Extract the (x, y) coordinate from the center of the cell holding the provided text.  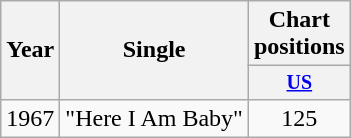
Single (154, 50)
"Here I Am Baby" (154, 118)
125 (299, 118)
Chart positions (299, 34)
US (299, 82)
1967 (30, 118)
Year (30, 50)
